For the text-containing cell, return its midpoint in (X, Y) coordinate format. 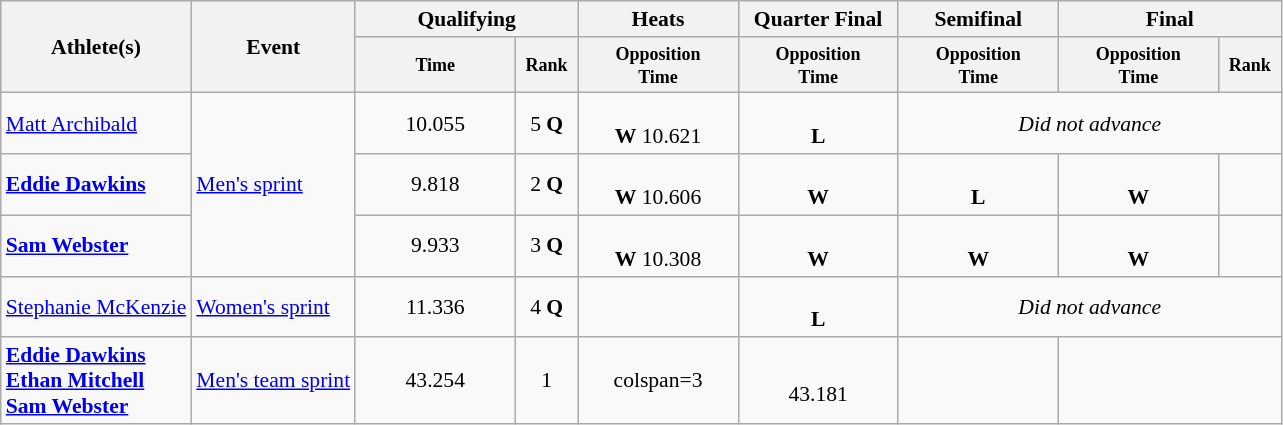
Quarter Final (818, 19)
1 (546, 382)
10.055 (435, 124)
Heats (658, 19)
Women's sprint (273, 306)
W 10.606 (658, 184)
4 Q (546, 306)
Sam Webster (96, 246)
W 10.621 (658, 124)
Eddie DawkinsEthan MitchellSam Webster (96, 382)
Final (1170, 19)
Athlete(s) (96, 47)
Qualifying (466, 19)
11.336 (435, 306)
43.181 (818, 382)
5 Q (546, 124)
Men's team sprint (273, 382)
43.254 (435, 382)
9.818 (435, 184)
Event (273, 47)
Men's sprint (273, 184)
Time (435, 65)
2 Q (546, 184)
W 10.308 (658, 246)
colspan=3 (658, 382)
Stephanie McKenzie (96, 306)
3 Q (546, 246)
Eddie Dawkins (96, 184)
9.933 (435, 246)
Matt Archibald (96, 124)
Semifinal (978, 19)
